Extract the [x, y] coordinate from the center of the cell holding the provided text.  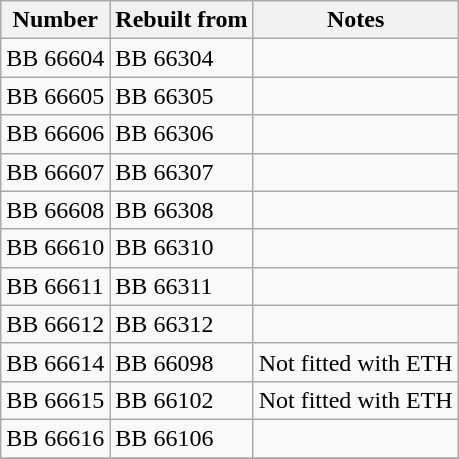
BB 66102 [182, 400]
BB 66098 [182, 362]
BB 66607 [56, 172]
BB 66611 [56, 286]
BB 66604 [56, 58]
BB 66306 [182, 134]
BB 66614 [56, 362]
Notes [356, 20]
BB 66615 [56, 400]
BB 66616 [56, 438]
BB 66312 [182, 324]
BB 66605 [56, 96]
Rebuilt from [182, 20]
BB 66311 [182, 286]
Number [56, 20]
BB 66610 [56, 248]
BB 66606 [56, 134]
BB 66304 [182, 58]
BB 66608 [56, 210]
BB 66310 [182, 248]
BB 66308 [182, 210]
BB 66307 [182, 172]
BB 66106 [182, 438]
BB 66305 [182, 96]
BB 66612 [56, 324]
